Identify which cell holds the provided text, then report its [X, Y] central coordinate. 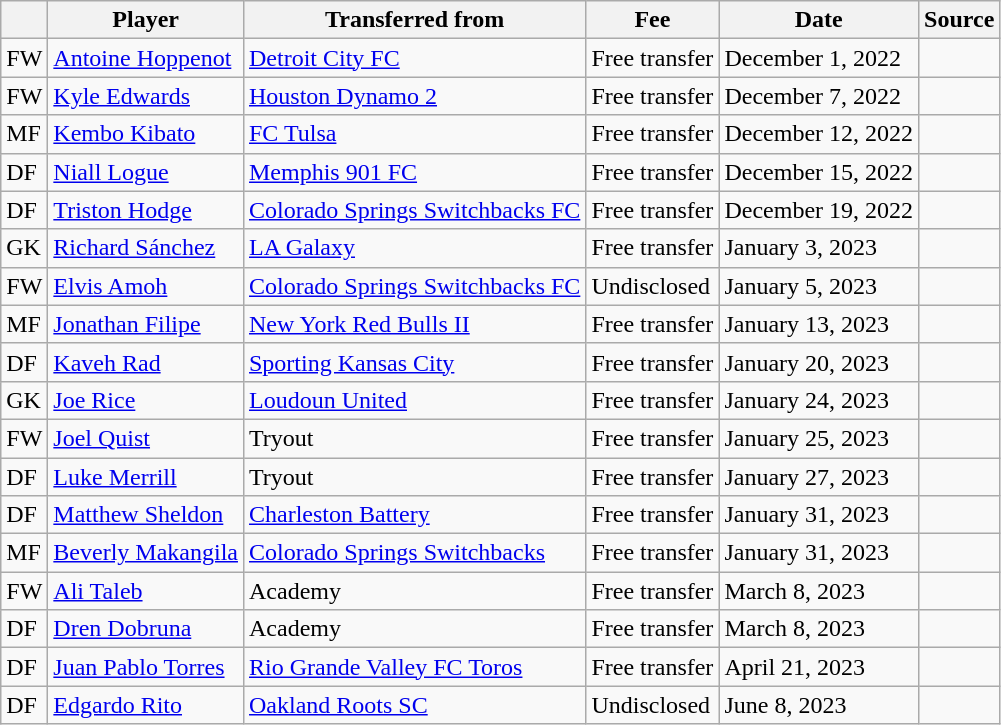
Joe Rice [146, 400]
Elvis Amoh [146, 286]
Joel Quist [146, 438]
Detroit City FC [414, 58]
Beverly Makangila [146, 553]
Player [146, 20]
Loudoun United [414, 400]
Charleston Battery [414, 515]
Niall Logue [146, 172]
Colorado Springs Switchbacks [414, 553]
Oakland Roots SC [414, 705]
Source [960, 20]
Luke Merrill [146, 477]
Juan Pablo Torres [146, 667]
Fee [652, 20]
Jonathan Filipe [146, 324]
Antoine Hoppenot [146, 58]
Rio Grande Valley FC Toros [414, 667]
Houston Dynamo 2 [414, 96]
January 5, 2023 [819, 286]
Triston Hodge [146, 210]
Richard Sánchez [146, 248]
January 3, 2023 [819, 248]
Dren Dobruna [146, 629]
Kaveh Rad [146, 362]
Memphis 901 FC [414, 172]
FC Tulsa [414, 134]
Transferred from [414, 20]
LA Galaxy [414, 248]
December 1, 2022 [819, 58]
December 19, 2022 [819, 210]
December 7, 2022 [819, 96]
June 8, 2023 [819, 705]
Edgardo Rito [146, 705]
Sporting Kansas City [414, 362]
April 21, 2023 [819, 667]
Date [819, 20]
Kembo Kibato [146, 134]
January 27, 2023 [819, 477]
New York Red Bulls II [414, 324]
Kyle Edwards [146, 96]
January 24, 2023 [819, 400]
Ali Taleb [146, 591]
January 13, 2023 [819, 324]
January 20, 2023 [819, 362]
Matthew Sheldon [146, 515]
December 15, 2022 [819, 172]
January 25, 2023 [819, 438]
December 12, 2022 [819, 134]
